Determine the (X, Y) coordinate at the center of the cell enclosing the given text.  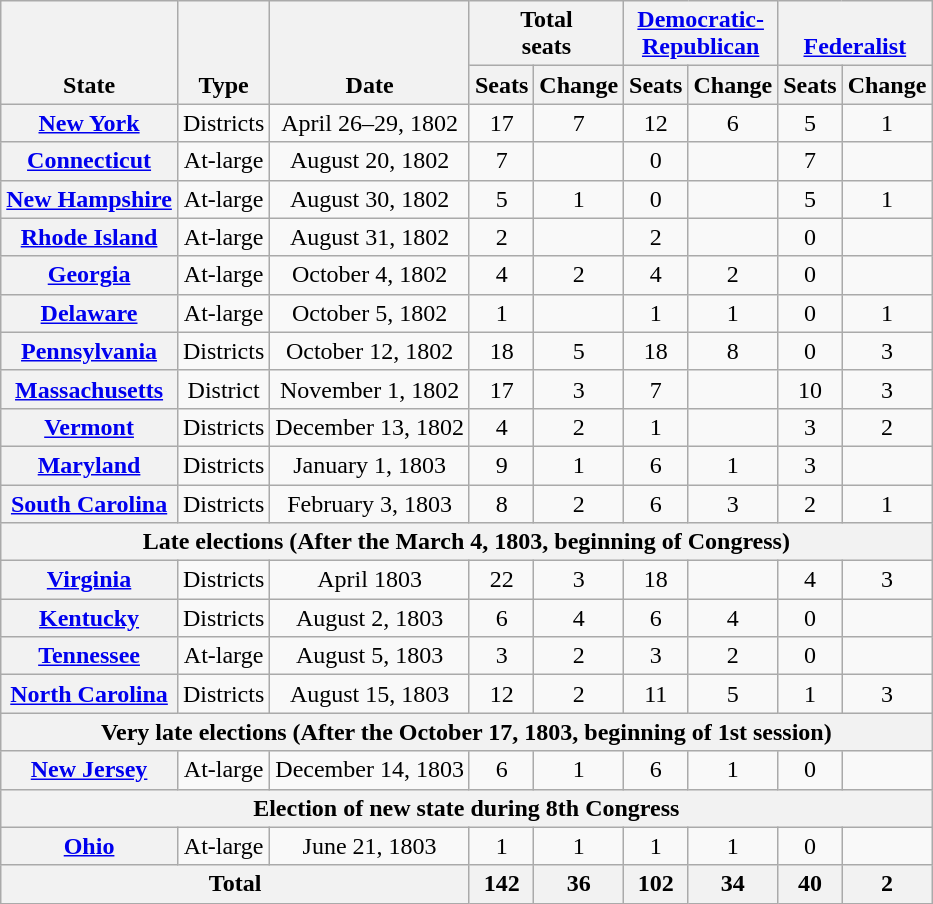
December 13, 1802 (370, 427)
August 31, 1802 (370, 237)
June 21, 1803 (370, 846)
Georgia (90, 275)
Maryland (90, 465)
Late elections (After the March 4, 1803, beginning of Congress) (466, 542)
Ohio (90, 846)
Virginia (90, 580)
Federalist (855, 34)
Massachusetts (90, 389)
October 4, 1802 (370, 275)
Totalseats (546, 34)
State (90, 52)
January 1, 1803 (370, 465)
August 2, 1803 (370, 618)
October 12, 1802 (370, 351)
April 1803 (370, 580)
Pennsylvania (90, 351)
New York (90, 123)
Total (236, 884)
North Carolina (90, 694)
Type (223, 52)
February 3, 1803 (370, 503)
40 (810, 884)
South Carolina (90, 503)
Democratic-Republican (701, 34)
142 (501, 884)
October 5, 1802 (370, 313)
Tennessee (90, 656)
11 (656, 694)
Rhode Island (90, 237)
Date (370, 52)
April 26–29, 1802 (370, 123)
34 (733, 884)
Election of new state during 8th Congress (466, 808)
9 (501, 465)
New Jersey (90, 770)
Kentucky (90, 618)
District (223, 389)
Delaware (90, 313)
August 20, 1802 (370, 161)
August 15, 1803 (370, 694)
Connecticut (90, 161)
Very late elections (After the October 17, 1803, beginning of 1st session) (466, 732)
August 5, 1803 (370, 656)
36 (579, 884)
22 (501, 580)
November 1, 1802 (370, 389)
Vermont (90, 427)
10 (810, 389)
New Hampshire (90, 199)
102 (656, 884)
August 30, 1802 (370, 199)
December 14, 1803 (370, 770)
